For the text-containing cell, return its midpoint in [x, y] coordinate format. 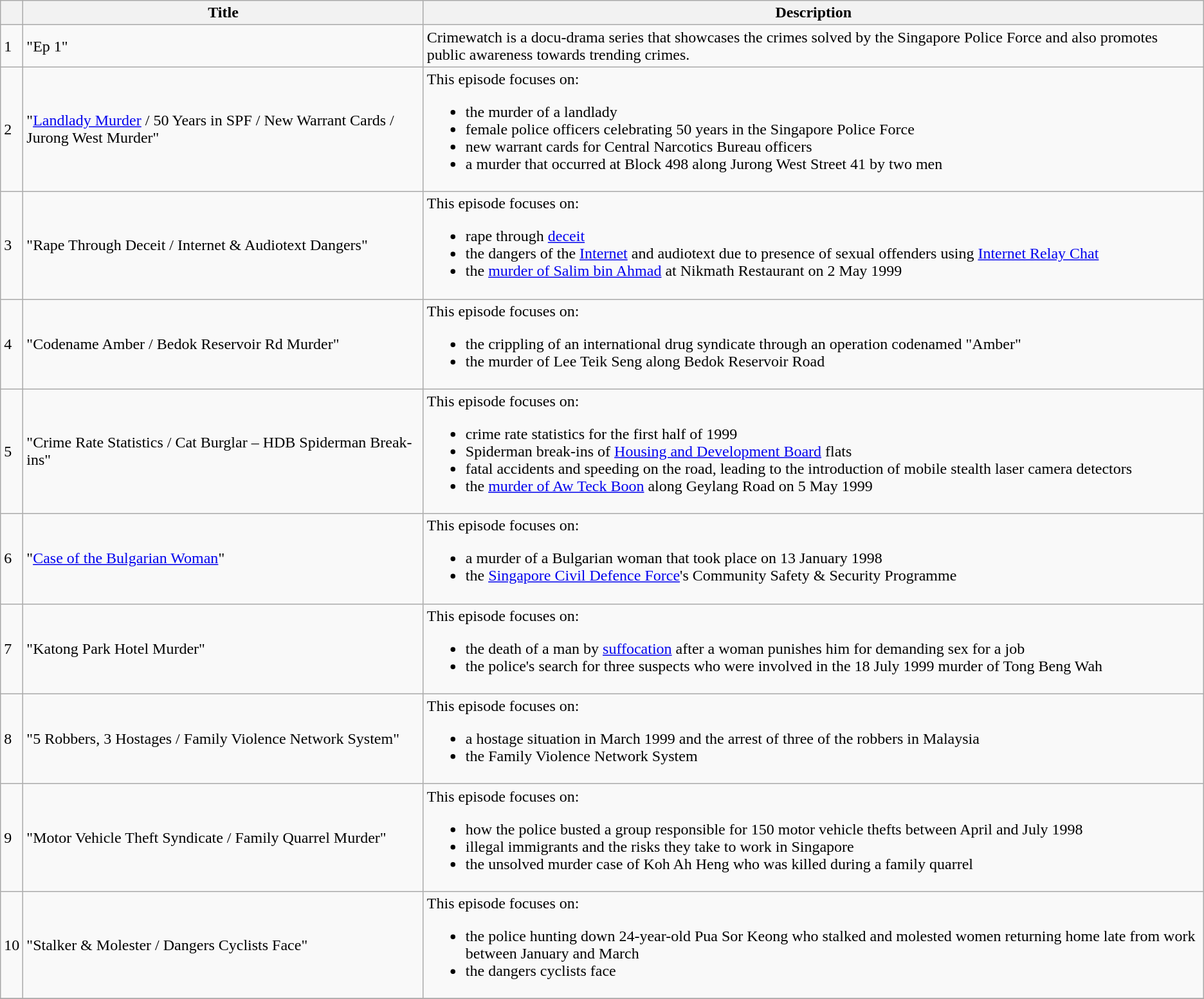
6 [12, 559]
"Codename Amber / Bedok Reservoir Rd Murder" [223, 344]
9 [12, 837]
"Case of the Bulgarian Woman" [223, 559]
3 [12, 246]
"Stalker & Molester / Dangers Cyclists Face" [223, 945]
"Rape Through Deceit / Internet & Audiotext Dangers" [223, 246]
8 [12, 739]
This episode focuses on:a hostage situation in March 1999 and the arrest of three of the robbers in Malaysiathe Family Violence Network System [813, 739]
7 [12, 649]
Description [813, 13]
2 [12, 129]
"Katong Park Hotel Murder" [223, 649]
"5 Robbers, 3 Hostages / Family Violence Network System" [223, 739]
5 [12, 451]
10 [12, 945]
"Ep 1" [223, 46]
1 [12, 46]
"Motor Vehicle Theft Syndicate / Family Quarrel Murder" [223, 837]
"Crime Rate Statistics / Cat Burglar – HDB Spiderman Break-ins" [223, 451]
Title [223, 13]
4 [12, 344]
"Landlady Murder / 50 Years in SPF / New Warrant Cards / Jurong West Murder" [223, 129]
